Find where the given text appears and provide that cell's center as [X, Y] coordinate. 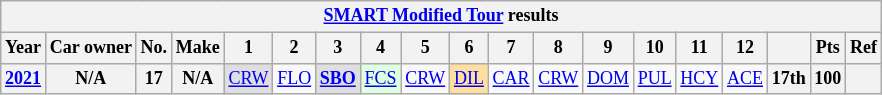
4 [380, 48]
6 [470, 48]
DOM [608, 78]
10 [654, 48]
9 [608, 48]
Make [198, 48]
HCY [700, 78]
100 [828, 78]
2021 [24, 78]
17th [788, 78]
7 [511, 48]
17 [154, 78]
3 [338, 48]
Pts [828, 48]
SBO [338, 78]
12 [746, 48]
ACE [746, 78]
PUL [654, 78]
11 [700, 48]
2 [294, 48]
FCS [380, 78]
5 [426, 48]
FLO [294, 78]
8 [558, 48]
Car owner [90, 48]
CAR [511, 78]
DIL [470, 78]
1 [248, 48]
No. [154, 48]
Year [24, 48]
Ref [864, 48]
SMART Modified Tour results [442, 16]
